Return the [X, Y] coordinate for the center point of the cell that contains the specified text.  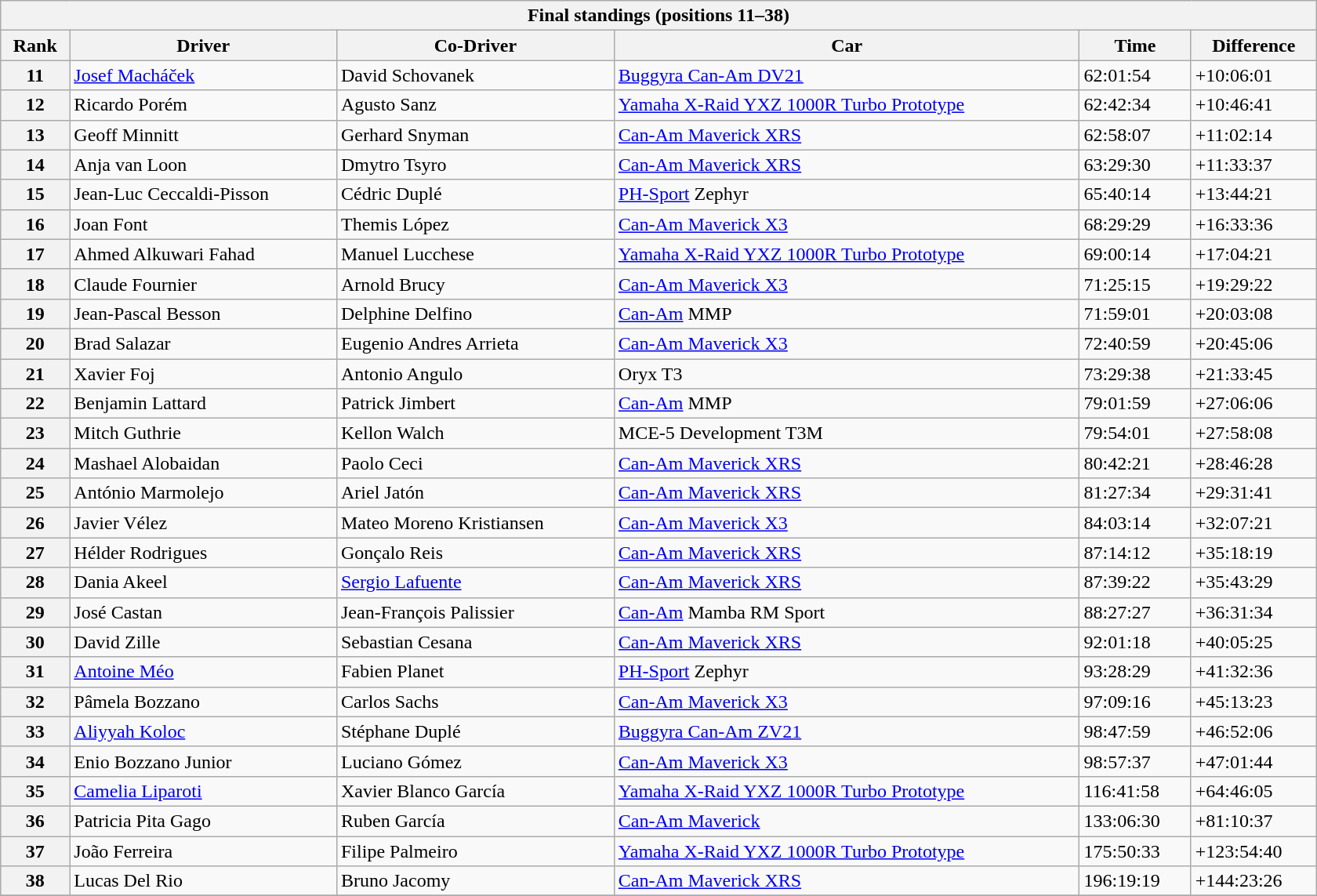
98:47:59 [1135, 731]
Aliyyah Koloc [204, 731]
Camelia Liparoti [204, 791]
Mitch Guthrie [204, 433]
Pâmela Bozzano [204, 702]
73:29:38 [1135, 374]
Stéphane Duplé [475, 731]
93:28:29 [1135, 672]
62:42:34 [1135, 105]
23 [35, 433]
Bruno Jacomy [475, 881]
16 [35, 224]
20 [35, 343]
175:50:33 [1135, 851]
+11:33:37 [1254, 165]
+46:52:06 [1254, 731]
Ricardo Porém [204, 105]
25 [35, 493]
19 [35, 314]
Delphine Delfino [475, 314]
José Castan [204, 612]
Final standings (positions 11–38) [658, 16]
+27:58:08 [1254, 433]
81:27:34 [1135, 493]
+35:43:29 [1254, 582]
Themis López [475, 224]
+35:18:19 [1254, 553]
+29:31:41 [1254, 493]
+45:13:23 [1254, 702]
116:41:58 [1135, 791]
Antonio Angulo [475, 374]
62:01:54 [1135, 75]
David Zille [204, 642]
80:42:21 [1135, 463]
37 [35, 851]
+19:29:22 [1254, 284]
12 [35, 105]
Manuel Lucchese [475, 254]
13 [35, 135]
Driver [204, 45]
Geoff Minnitt [204, 135]
+27:06:06 [1254, 404]
Rank [35, 45]
Eugenio Andres Arrieta [475, 343]
Xavier Foj [204, 374]
Joan Font [204, 224]
21 [35, 374]
Kellon Walch [475, 433]
65:40:14 [1135, 194]
Patrick Jimbert [475, 404]
196:19:19 [1135, 881]
Javier Vélez [204, 523]
João Ferreira [204, 851]
71:59:01 [1135, 314]
Oryx T3 [847, 374]
Time [1135, 45]
Enio Bozzano Junior [204, 761]
Brad Salazar [204, 343]
Agusto Sanz [475, 105]
+40:05:25 [1254, 642]
18 [35, 284]
15 [35, 194]
Jean-Luc Ceccaldi-Pisson [204, 194]
92:01:18 [1135, 642]
Dmytro Tsyro [475, 165]
Mateo Moreno Kristiansen [475, 523]
Buggyra Can-Am DV21 [847, 75]
Co-Driver [475, 45]
+10:46:41 [1254, 105]
Arnold Brucy [475, 284]
Paolo Ceci [475, 463]
Mashael Alobaidan [204, 463]
Car [847, 45]
84:03:14 [1135, 523]
32 [35, 702]
Fabien Planet [475, 672]
79:54:01 [1135, 433]
Difference [1254, 45]
36 [35, 821]
Lucas Del Rio [204, 881]
Ahmed Alkuwari Fahad [204, 254]
38 [35, 881]
28 [35, 582]
Ruben García [475, 821]
Buggyra Can-Am ZV21 [847, 731]
34 [35, 761]
Dania Akeel [204, 582]
+20:45:06 [1254, 343]
David Schovanek [475, 75]
Benjamin Lattard [204, 404]
Cédric Duplé [475, 194]
Can-Am Maverick [847, 821]
24 [35, 463]
Gonçalo Reis [475, 553]
+21:33:45 [1254, 374]
Sergio Lafuente [475, 582]
35 [35, 791]
Gerhard Snyman [475, 135]
27 [35, 553]
72:40:59 [1135, 343]
29 [35, 612]
+144:23:26 [1254, 881]
Luciano Gómez [475, 761]
Josef Macháček [204, 75]
17 [35, 254]
Jean-Pascal Besson [204, 314]
Filipe Palmeiro [475, 851]
+47:01:44 [1254, 761]
+20:03:08 [1254, 314]
Can-Am Mamba RM Sport [847, 612]
Claude Fournier [204, 284]
+41:32:36 [1254, 672]
98:57:37 [1135, 761]
26 [35, 523]
Sebastian Cesana [475, 642]
69:00:14 [1135, 254]
+11:02:14 [1254, 135]
87:14:12 [1135, 553]
Hélder Rodrigues [204, 553]
30 [35, 642]
Xavier Blanco García [475, 791]
+17:04:21 [1254, 254]
+32:07:21 [1254, 523]
+81:10:37 [1254, 821]
António Marmolejo [204, 493]
97:09:16 [1135, 702]
22 [35, 404]
87:39:22 [1135, 582]
+36:31:34 [1254, 612]
62:58:07 [1135, 135]
+28:46:28 [1254, 463]
Carlos Sachs [475, 702]
88:27:27 [1135, 612]
MCE-5 Development T3M [847, 433]
+16:33:36 [1254, 224]
14 [35, 165]
Ariel Jatón [475, 493]
+13:44:21 [1254, 194]
Anja van Loon [204, 165]
33 [35, 731]
31 [35, 672]
71:25:15 [1135, 284]
79:01:59 [1135, 404]
+123:54:40 [1254, 851]
+10:06:01 [1254, 75]
68:29:29 [1135, 224]
+64:46:05 [1254, 791]
Antoine Méo [204, 672]
133:06:30 [1135, 821]
63:29:30 [1135, 165]
11 [35, 75]
Jean-François Palissier [475, 612]
Patricia Pita Gago [204, 821]
